Output the (x, y) coordinate of the center of the cell containing the given text.  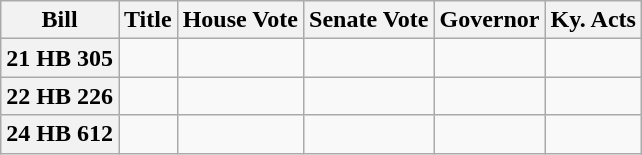
21 HB 305 (60, 58)
24 HB 612 (60, 134)
Governor (490, 20)
Title (148, 20)
House Vote (240, 20)
22 HB 226 (60, 96)
Bill (60, 20)
Senate Vote (369, 20)
Ky. Acts (593, 20)
